Locate the cell with the specified text and output its [X, Y] center coordinate. 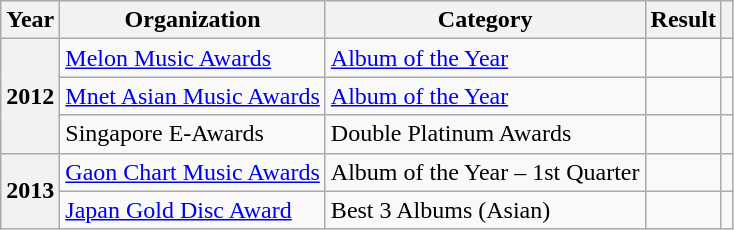
Mnet Asian Music Awards [193, 96]
Result [683, 20]
2013 [30, 191]
Year [30, 20]
Japan Gold Disc Award [193, 210]
Gaon Chart Music Awards [193, 172]
Melon Music Awards [193, 58]
2012 [30, 96]
Singapore E-Awards [193, 134]
Best 3 Albums (Asian) [485, 210]
Double Platinum Awards [485, 134]
Category [485, 20]
Album of the Year – 1st Quarter [485, 172]
Organization [193, 20]
